Return the (X, Y) coordinate for the center point of the cell that contains the specified text.  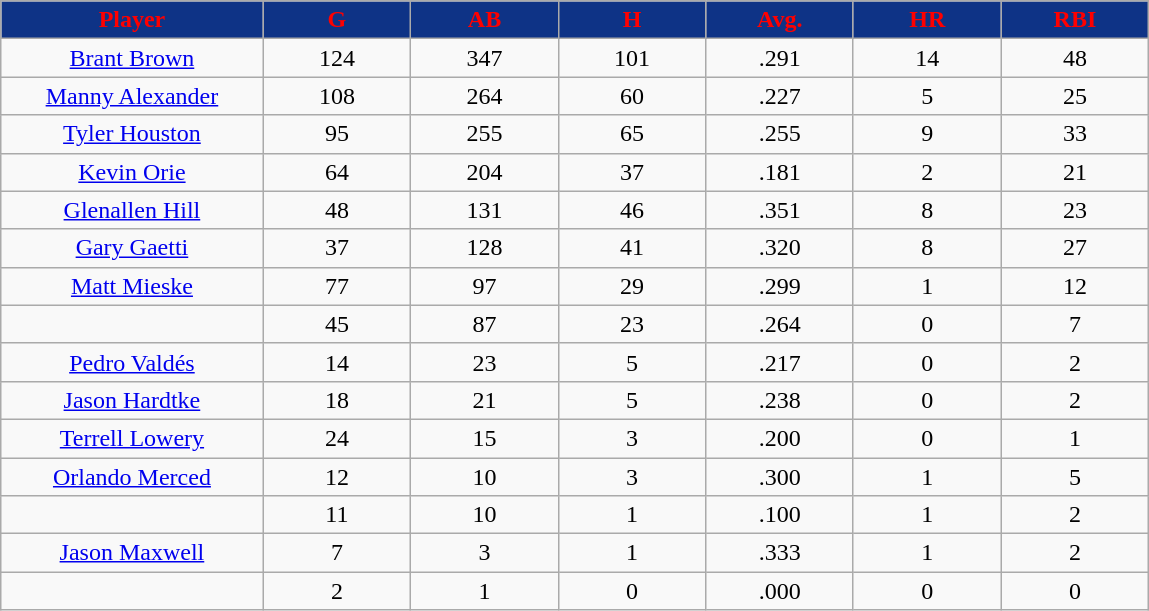
Gary Gaetti (132, 248)
128 (485, 248)
.217 (780, 362)
27 (1075, 248)
33 (1075, 134)
264 (485, 96)
Orlando Merced (132, 477)
.238 (780, 400)
Player (132, 20)
87 (485, 324)
RBI (1075, 20)
124 (337, 58)
108 (337, 96)
24 (337, 438)
.227 (780, 96)
.000 (780, 591)
29 (632, 286)
Matt Mieske (132, 286)
.299 (780, 286)
HR (927, 20)
65 (632, 134)
11 (337, 515)
15 (485, 438)
.333 (780, 553)
101 (632, 58)
347 (485, 58)
45 (337, 324)
.255 (780, 134)
255 (485, 134)
97 (485, 286)
18 (337, 400)
77 (337, 286)
Tyler Houston (132, 134)
G (337, 20)
AB (485, 20)
Jason Maxwell (132, 553)
131 (485, 210)
.100 (780, 515)
Glenallen Hill (132, 210)
.351 (780, 210)
Pedro Valdés (132, 362)
.320 (780, 248)
.300 (780, 477)
64 (337, 172)
95 (337, 134)
25 (1075, 96)
41 (632, 248)
Kevin Orie (132, 172)
46 (632, 210)
9 (927, 134)
.291 (780, 58)
Manny Alexander (132, 96)
Terrell Lowery (132, 438)
H (632, 20)
60 (632, 96)
.181 (780, 172)
.264 (780, 324)
.200 (780, 438)
Jason Hardtke (132, 400)
Brant Brown (132, 58)
Avg. (780, 20)
204 (485, 172)
